Scan for the cell matching the given text and deliver its [x, y] coordinate at center. 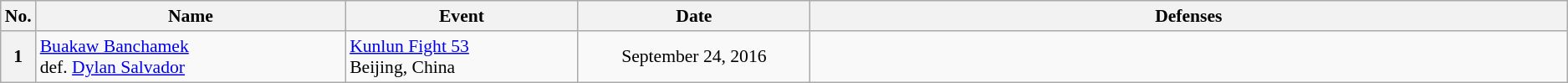
Date [694, 16]
Buakaw Banchamekdef. Dylan Salvador [191, 57]
Kunlun Fight 53Beijing, China [462, 57]
Name [191, 16]
No. [18, 16]
Event [462, 16]
1 [18, 57]
Defenses [1189, 16]
September 24, 2016 [694, 57]
